Determine the [X, Y] coordinate at the center of the cell enclosing the given text.  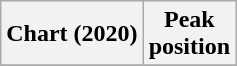
Peakposition [189, 34]
Chart (2020) [72, 34]
